Pinpoint the cell where the given text exists, returning its [X, Y] midpoint coordinate. 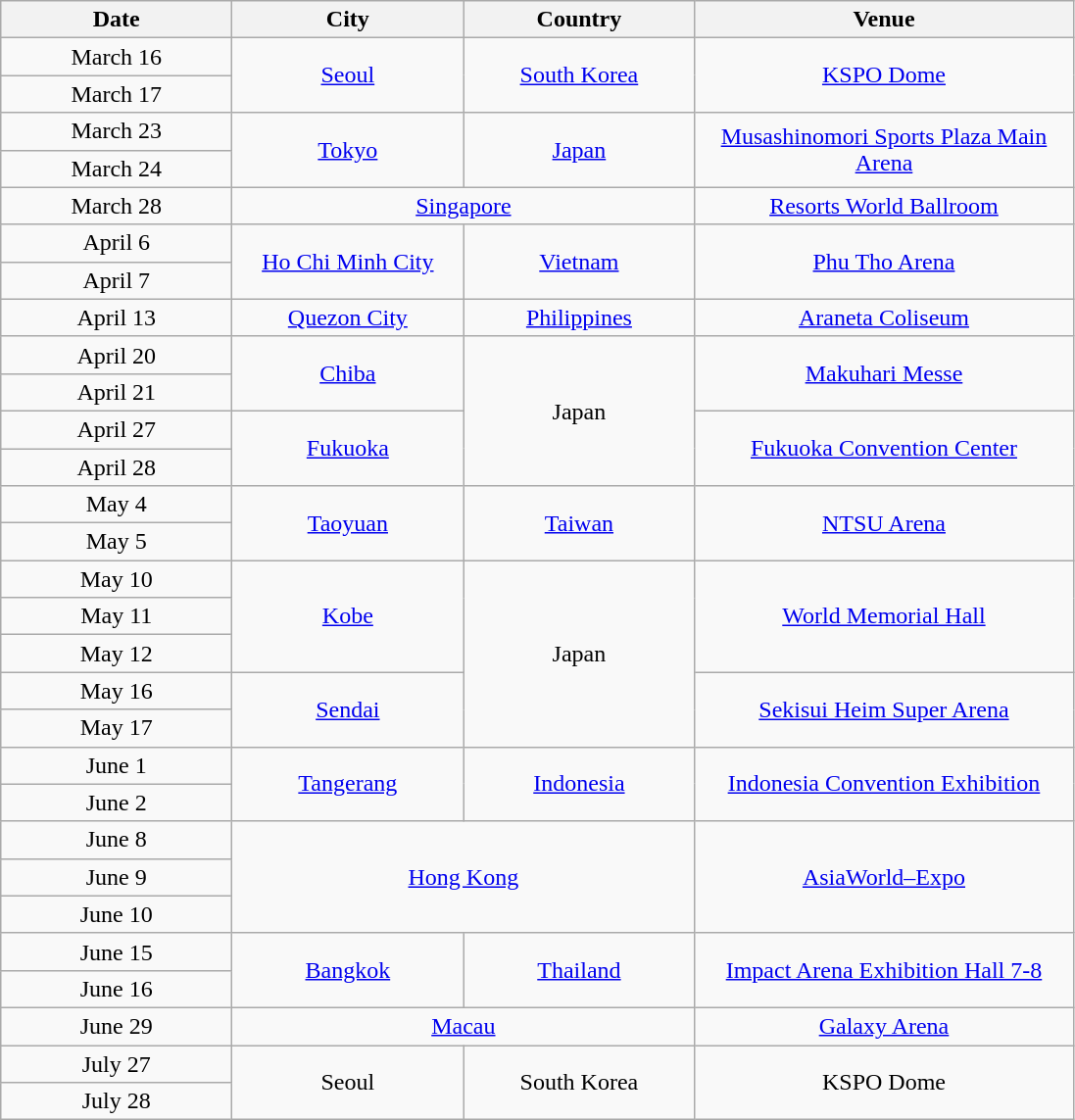
June 1 [117, 765]
May 4 [117, 505]
May 17 [117, 728]
Musashinomori Sports Plaza Main Arena [884, 150]
Sendai [348, 709]
March 28 [117, 206]
March 16 [117, 57]
Taiwan [579, 523]
May 11 [117, 616]
City [348, 20]
Vietnam [579, 262]
June 16 [117, 989]
April 6 [117, 243]
Country [579, 20]
Ho Chi Minh City [348, 262]
Singapore [464, 206]
AsiaWorld–Expo [884, 877]
Tangerang [348, 784]
April 13 [117, 317]
June 29 [117, 1026]
May 12 [117, 654]
Date [117, 20]
World Memorial Hall [884, 616]
July 28 [117, 1101]
Fukuoka [348, 448]
Indonesia [579, 784]
June 2 [117, 803]
March 23 [117, 131]
June 9 [117, 877]
Taoyuan [348, 523]
April 20 [117, 355]
Venue [884, 20]
Hong Kong [464, 877]
Indonesia Convention Exhibition [884, 784]
Tokyo [348, 150]
NTSU Arena [884, 523]
Sekisui Heim Super Arena [884, 709]
Kobe [348, 616]
Macau [464, 1026]
Quezon City [348, 317]
June 8 [117, 840]
Philippines [579, 317]
April 7 [117, 280]
May 5 [117, 542]
Araneta Coliseum [884, 317]
May 10 [117, 579]
April 27 [117, 429]
May 16 [117, 691]
April 21 [117, 392]
Fukuoka Convention Center [884, 448]
Impact Arena Exhibition Hall 7-8 [884, 970]
Phu Tho Arena [884, 262]
June 10 [117, 914]
Resorts World Ballroom [884, 206]
June 15 [117, 951]
Bangkok [348, 970]
Makuhari Messe [884, 373]
Galaxy Arena [884, 1026]
July 27 [117, 1063]
Thailand [579, 970]
April 28 [117, 467]
Chiba [348, 373]
March 24 [117, 169]
March 17 [117, 94]
